Extract the (X, Y) coordinate from the center of the cell holding the provided text.  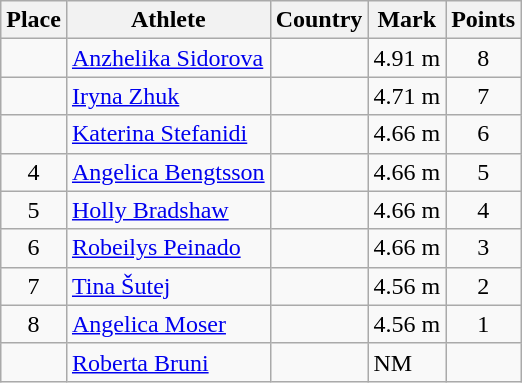
Angelica Moser (168, 324)
Tina Šutej (168, 286)
Country (319, 20)
Roberta Bruni (168, 362)
4.91 m (407, 58)
3 (484, 248)
Mark (407, 20)
Athlete (168, 20)
Points (484, 20)
Robeilys Peinado (168, 248)
1 (484, 324)
2 (484, 286)
Place (34, 20)
Holly Bradshaw (168, 210)
NM (407, 362)
Angelica Bengtsson (168, 172)
Iryna Zhuk (168, 96)
4.71 m (407, 96)
Katerina Stefanidi (168, 134)
Anzhelika Sidorova (168, 58)
